Provide the (X, Y) coordinate of the cell's center where the given text is located.  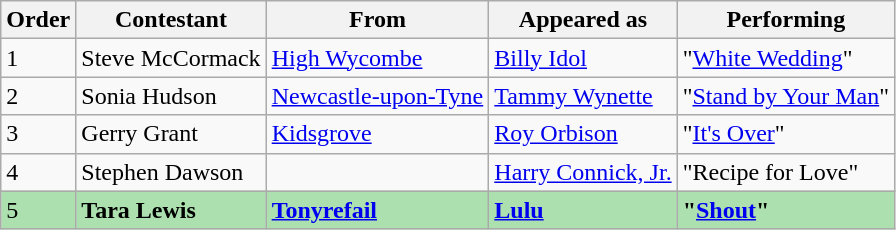
"Recipe for Love" (786, 172)
Performing (786, 20)
Tammy Wynette (583, 96)
Harry Connick, Jr. (583, 172)
Sonia Hudson (171, 96)
"Shout" (786, 210)
"It's Over" (786, 134)
Gerry Grant (171, 134)
1 (38, 58)
4 (38, 172)
5 (38, 210)
3 (38, 134)
Stephen Dawson (171, 172)
Contestant (171, 20)
Appeared as (583, 20)
Steve McCormack (171, 58)
Roy Orbison (583, 134)
Billy Idol (583, 58)
Tara Lewis (171, 210)
Tonyrefail (378, 210)
High Wycombe (378, 58)
Order (38, 20)
Kidsgrove (378, 134)
Lulu (583, 210)
From (378, 20)
"Stand by Your Man" (786, 96)
"White Wedding" (786, 58)
2 (38, 96)
Newcastle-upon-Tyne (378, 96)
